Detect which cell encompasses the target text, then output its [X, Y] center coordinate. 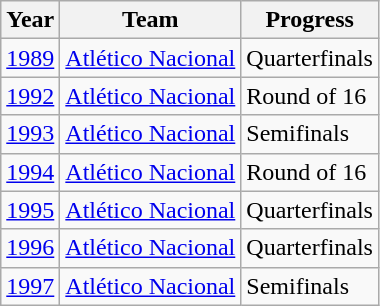
1994 [30, 172]
1995 [30, 210]
Team [150, 20]
1996 [30, 248]
1997 [30, 286]
1989 [30, 58]
Year [30, 20]
1993 [30, 134]
1992 [30, 96]
Progress [310, 20]
